Detect which cell encompasses the target text, then output its [x, y] center coordinate. 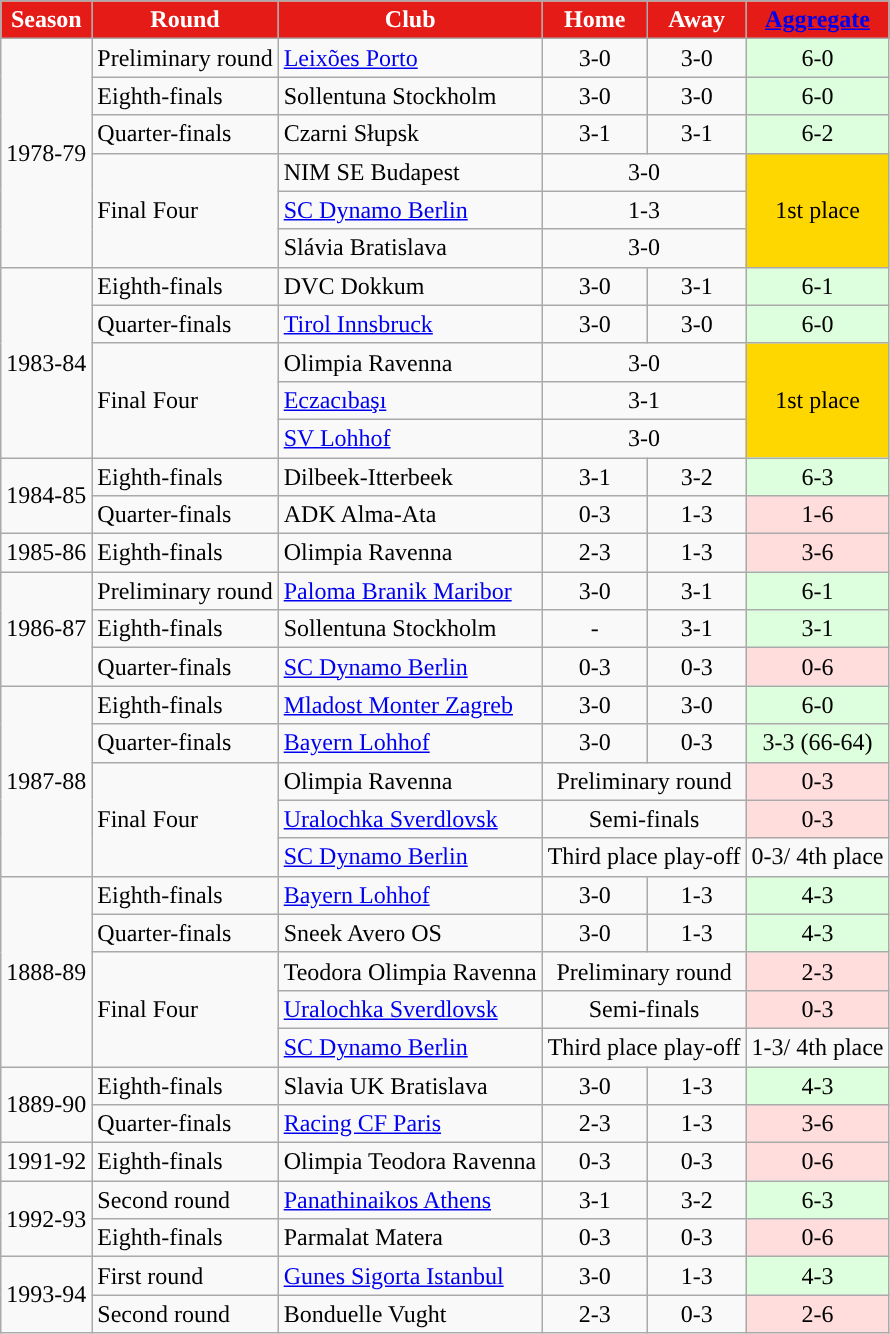
1993-94 [46, 1295]
Leixões Porto [410, 58]
Tirol Innsbruck [410, 324]
1986-87 [46, 629]
Aggregate [818, 20]
Bonduelle Vught [410, 1314]
1889-90 [46, 1104]
Teodora Olimpia Ravenna [410, 971]
Slávia Bratislava [410, 248]
Parmalat Matera [410, 1238]
First round [185, 1276]
Racing CF Paris [410, 1124]
Slavia UK Bratislava [410, 1085]
Mladost Monter Zagreb [410, 705]
Olimpia Teodora Ravenna [410, 1162]
1985-86 [46, 553]
NIM SE Budapest [410, 172]
2-6 [818, 1314]
Home [594, 20]
1991-92 [46, 1162]
Sneek Avero OS [410, 933]
Gunes Sigorta Istanbul [410, 1276]
Czarni Słupsk [410, 134]
0-3/ 4th place [818, 857]
1983-84 [46, 362]
Dilbeek-Itterbeek [410, 477]
6-2 [818, 134]
Away [696, 20]
- [594, 629]
3-3 (66-64) [818, 743]
1978-79 [46, 153]
Eczacıbaşı [410, 400]
Season [46, 20]
1-6 [818, 515]
DVC Dokkum [410, 286]
SV Lohhof [410, 438]
Panathinaikos Athens [410, 1200]
Round [185, 20]
1992-93 [46, 1219]
Paloma Branik Maribor [410, 591]
1888-89 [46, 971]
1984-85 [46, 496]
Club [410, 20]
1-3/ 4th place [818, 1047]
1987-88 [46, 781]
ADK Alma-Ata [410, 515]
